Pinpoint the cell where the given text exists, returning its [x, y] midpoint coordinate. 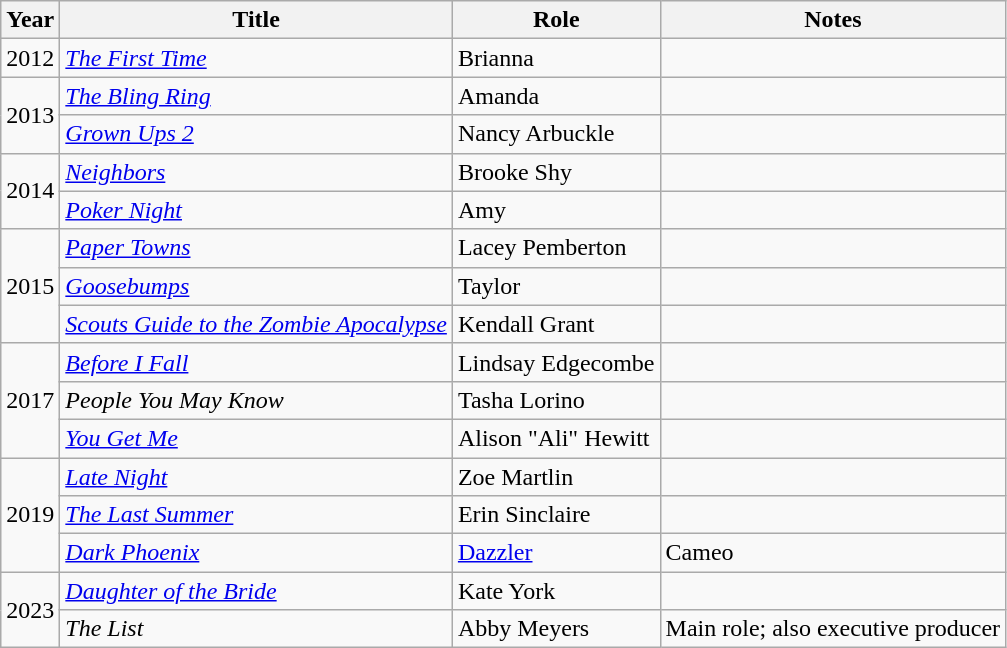
Role [556, 20]
Tasha Lorino [556, 400]
2014 [30, 191]
Scouts Guide to the Zombie Apocalypse [256, 324]
Poker Night [256, 210]
Main role; also executive producer [833, 629]
Title [256, 20]
Cameo [833, 553]
Brianna [556, 58]
Dazzler [556, 553]
Notes [833, 20]
Lacey Pemberton [556, 248]
Brooke Shy [556, 172]
2019 [30, 515]
Amanda [556, 96]
Before I Fall [256, 362]
2012 [30, 58]
The Bling Ring [256, 96]
Daughter of the Bride [256, 591]
Kendall Grant [556, 324]
You Get Me [256, 438]
Abby Meyers [556, 629]
Taylor [556, 286]
Lindsay Edgecombe [556, 362]
2023 [30, 610]
2013 [30, 115]
Late Night [256, 477]
The List [256, 629]
The Last Summer [256, 515]
Erin Sinclaire [556, 515]
Kate York [556, 591]
People You May Know [256, 400]
Nancy Arbuckle [556, 134]
The First Time [256, 58]
2017 [30, 400]
Dark Phoenix [256, 553]
2015 [30, 286]
Paper Towns [256, 248]
Neighbors [256, 172]
Zoe Martlin [556, 477]
Grown Ups 2 [256, 134]
Alison "Ali" Hewitt [556, 438]
Year [30, 20]
Amy [556, 210]
Goosebumps [256, 286]
